Determine the (x, y) coordinate at the center of the cell enclosing the given text.  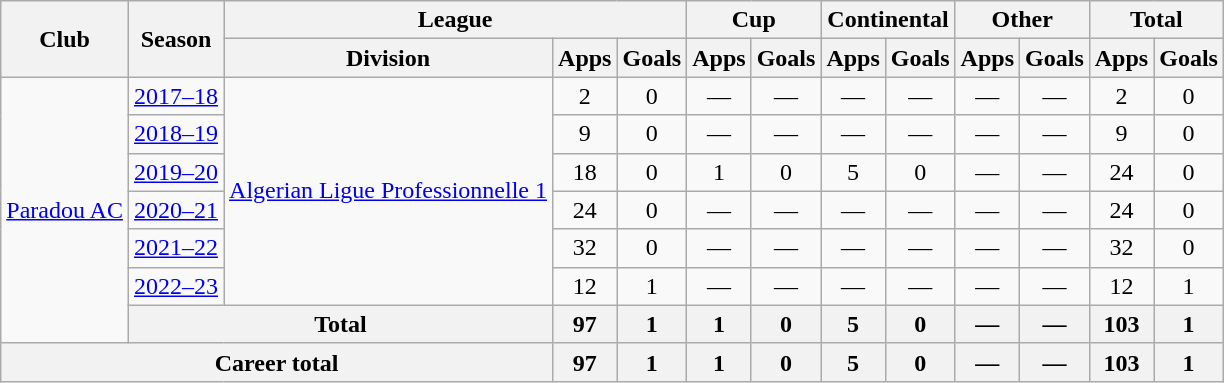
Algerian Ligue Professionnelle 1 (388, 191)
2022–23 (176, 286)
Club (65, 39)
18 (585, 172)
2020–21 (176, 210)
2017–18 (176, 96)
Division (388, 58)
2018–19 (176, 134)
2021–22 (176, 248)
Paradou AC (65, 210)
Continental (888, 20)
Career total (277, 362)
Other (1022, 20)
2019–20 (176, 172)
Season (176, 39)
Cup (754, 20)
League (456, 20)
